Scan for the cell matching the given text and deliver its [X, Y] coordinate at center. 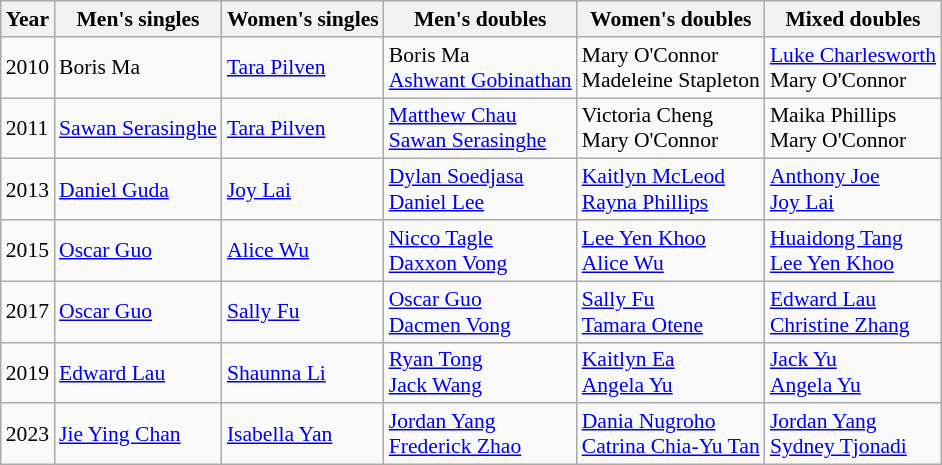
Women's doubles [671, 19]
Men's doubles [480, 19]
Matthew Chau Sawan Serasinghe [480, 128]
Kaitlyn Ea Angela Yu [671, 372]
Shaunna Li [303, 372]
Luke Charlesworth Mary O'Connor [853, 68]
2010 [28, 68]
Men's singles [138, 19]
Dania Nugroho Catrina Chia-Yu Tan [671, 434]
2011 [28, 128]
Nicco Tagle Daxxon Vong [480, 250]
Mixed doubles [853, 19]
Mary O'Connor Madeleine Stapleton [671, 68]
Huaidong Tang Lee Yen Khoo [853, 250]
Kaitlyn McLeod Rayna Phillips [671, 190]
Sawan Serasinghe [138, 128]
Isabella Yan [303, 434]
Women's singles [303, 19]
Jordan Yang Sydney Tjonadi [853, 434]
2019 [28, 372]
Edward Lau [138, 372]
2013 [28, 190]
Victoria Cheng Mary O'Connor [671, 128]
Year [28, 19]
Alice Wu [303, 250]
2023 [28, 434]
Sally Fu [303, 312]
Oscar Guo Dacmen Vong [480, 312]
Lee Yen Khoo Alice Wu [671, 250]
Ryan Tong Jack Wang [480, 372]
Sally Fu Tamara Otene [671, 312]
Boris Ma [138, 68]
Maika Phillips Mary O'Connor [853, 128]
Dylan Soedjasa Daniel Lee [480, 190]
Daniel Guda [138, 190]
Jie Ying Chan [138, 434]
Joy Lai [303, 190]
Boris Ma Ashwant Gobinathan [480, 68]
Edward Lau Christine Zhang [853, 312]
Jack Yu Angela Yu [853, 372]
2017 [28, 312]
2015 [28, 250]
Anthony Joe Joy Lai [853, 190]
Jordan Yang Frederick Zhao [480, 434]
